Return (X, Y) of the center of cell containing provided text 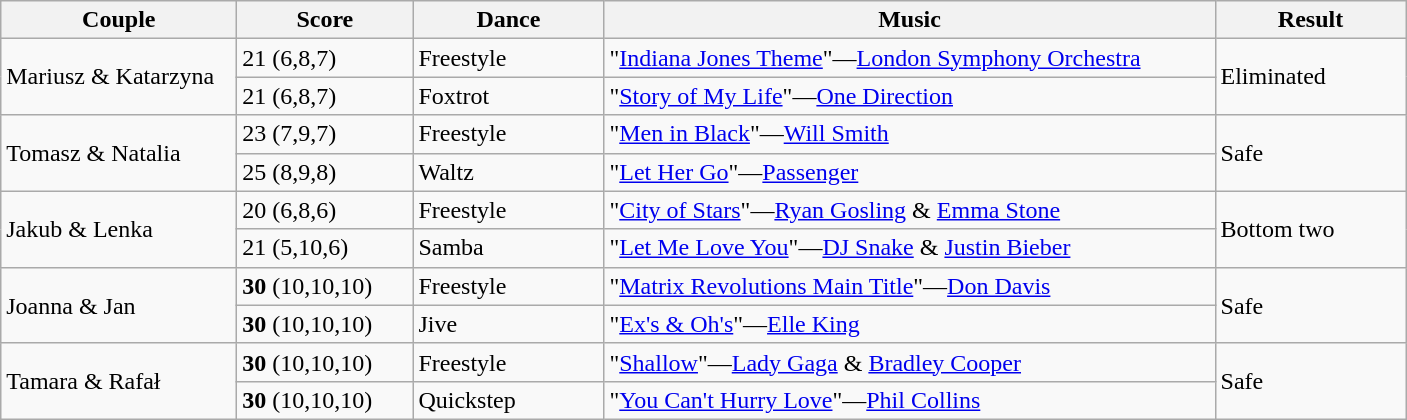
Eliminated (1310, 77)
"Men in Black"—Will Smith (910, 134)
"Story of My Life"—One Direction (910, 96)
Dance (508, 20)
Mariusz & Katarzyna (119, 77)
23 (7,9,7) (325, 134)
Samba (508, 248)
Quickstep (508, 400)
Result (1310, 20)
Score (325, 20)
Bottom two (1310, 229)
Jive (508, 324)
Tamara & Rafał (119, 381)
"Ex's & Oh's"—Elle King (910, 324)
"Let Her Go"—Passenger (910, 172)
21 (5,10,6) (325, 248)
Tomasz & Natalia (119, 153)
Joanna & Jan (119, 305)
25 (8,9,8) (325, 172)
Music (910, 20)
"Let Me Love You"—DJ Snake & Justin Bieber (910, 248)
Foxtrot (508, 96)
Couple (119, 20)
Jakub & Lenka (119, 229)
"Shallow"—Lady Gaga & Bradley Cooper (910, 362)
20 (6,8,6) (325, 210)
"Indiana Jones Theme"—London Symphony Orchestra (910, 58)
"City of Stars"—Ryan Gosling & Emma Stone (910, 210)
"Matrix Revolutions Main Title"—Don Davis (910, 286)
Waltz (508, 172)
"You Can't Hurry Love"—Phil Collins (910, 400)
